Extract the [X, Y] coordinate from the center of the cell holding the provided text.  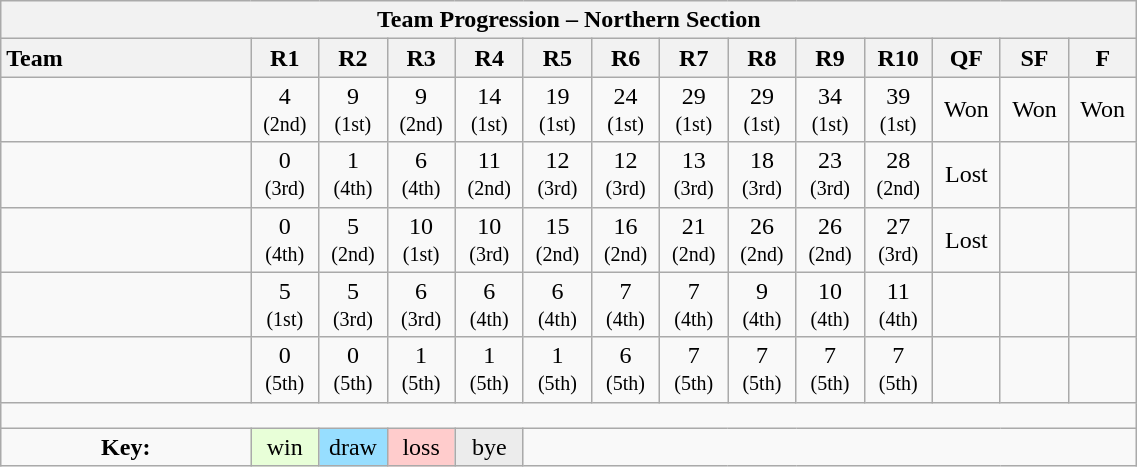
10 (1st) [421, 240]
34 (1st) [830, 110]
21 (2nd) [694, 240]
6 (3rd) [421, 304]
R5 [557, 58]
1 (4th) [353, 174]
QF [966, 58]
18 (3rd) [762, 174]
9 (4th) [762, 304]
6 (5th) [625, 370]
SF [1034, 58]
R3 [421, 58]
R8 [762, 58]
13 (3rd) [694, 174]
R6 [625, 58]
draw [353, 447]
bye [489, 447]
19 (1st) [557, 110]
R1 [285, 58]
5 (1st) [285, 304]
39 (1st) [898, 110]
14 (1st) [489, 110]
27 (3rd) [898, 240]
R2 [353, 58]
9 (2nd) [421, 110]
0 (3rd) [285, 174]
11 (2nd) [489, 174]
24 (1st) [625, 110]
0 (4th) [285, 240]
15 (2nd) [557, 240]
R7 [694, 58]
11 (4th) [898, 304]
28 (2nd) [898, 174]
16 (2nd) [625, 240]
R4 [489, 58]
9 (1st) [353, 110]
Team Progression – Northern Section [569, 20]
R10 [898, 58]
loss [421, 447]
F [1103, 58]
5 (3rd) [353, 304]
4 (2nd) [285, 110]
10 (4th) [830, 304]
23 (3rd) [830, 174]
R9 [830, 58]
5 (2nd) [353, 240]
10 (3rd) [489, 240]
Key: [126, 447]
win [285, 447]
Team [126, 58]
